Extract the [X, Y] coordinate from the center of the cell holding the provided text.  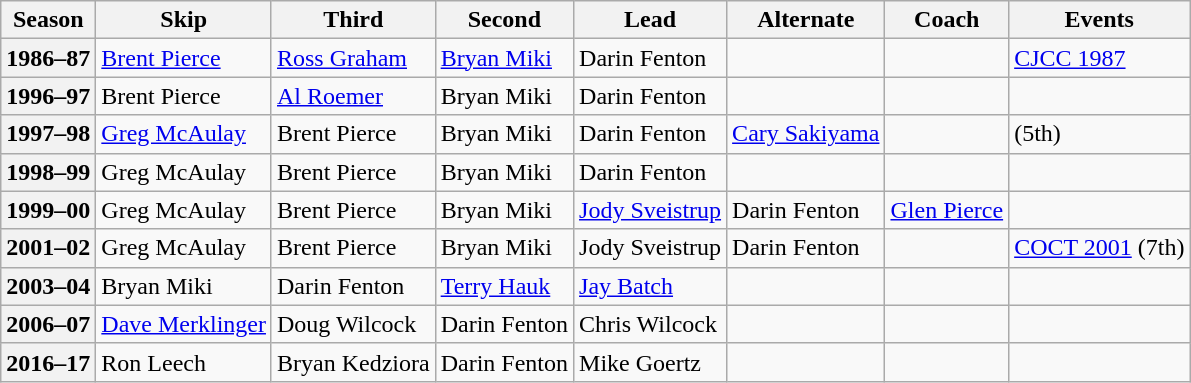
1998–99 [48, 172]
Dave Merklinger [184, 324]
1986–87 [48, 58]
Coach [947, 20]
Bryan Kedziora [353, 362]
Doug Wilcock [353, 324]
Ross Graham [353, 58]
Chris Wilcock [650, 324]
Mike Goertz [650, 362]
Ron Leech [184, 362]
Jay Batch [650, 286]
Second [504, 20]
Glen Pierce [947, 210]
2016–17 [48, 362]
1997–98 [48, 134]
Events [1100, 20]
2003–04 [48, 286]
(5th) [1100, 134]
Third [353, 20]
Skip [184, 20]
1999–00 [48, 210]
2001–02 [48, 248]
Season [48, 20]
CJCC 1987 [1100, 58]
Al Roemer [353, 96]
1996–97 [48, 96]
COCT 2001 (7th) [1100, 248]
Terry Hauk [504, 286]
Lead [650, 20]
2006–07 [48, 324]
Alternate [806, 20]
Cary Sakiyama [806, 134]
